Search for the cell housing the specified text and yield its (X, Y) center coordinate. 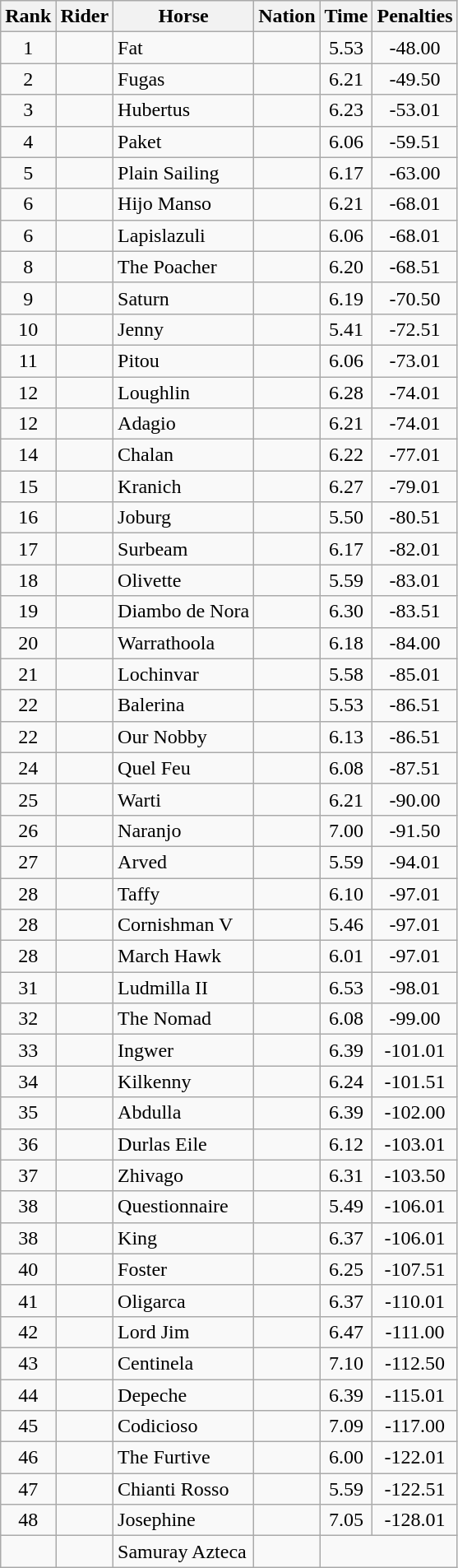
Taffy (184, 893)
The Furtive (184, 1458)
1 (28, 48)
11 (28, 361)
18 (28, 580)
Abdulla (184, 1113)
43 (28, 1363)
Time (346, 16)
-115.01 (414, 1395)
-59.51 (414, 142)
32 (28, 1019)
31 (28, 988)
6.01 (346, 956)
Fat (184, 48)
6.12 (346, 1144)
48 (28, 1520)
Hubertus (184, 110)
6.28 (346, 393)
10 (28, 329)
-80.51 (414, 518)
Zhivago (184, 1175)
35 (28, 1113)
7.05 (346, 1520)
-68.51 (414, 267)
Ludmilla II (184, 988)
5.49 (346, 1207)
5.46 (346, 925)
3 (28, 110)
7.00 (346, 831)
19 (28, 612)
5.50 (346, 518)
15 (28, 486)
-101.01 (414, 1050)
Chalan (184, 455)
6.22 (346, 455)
44 (28, 1395)
Oligarca (184, 1300)
-91.50 (414, 831)
-70.50 (414, 298)
-53.01 (414, 110)
6.10 (346, 893)
Paket (184, 142)
Kranich (184, 486)
6.24 (346, 1082)
The Nomad (184, 1019)
-94.01 (414, 862)
7.09 (346, 1426)
26 (28, 831)
37 (28, 1175)
Rank (28, 16)
41 (28, 1300)
March Hawk (184, 956)
Naranjo (184, 831)
Lochinvar (184, 674)
-83.01 (414, 580)
47 (28, 1489)
-103.01 (414, 1144)
Diambo de Nora (184, 612)
Horse (184, 16)
-79.01 (414, 486)
33 (28, 1050)
-103.50 (414, 1175)
6.25 (346, 1269)
Saturn (184, 298)
-87.51 (414, 768)
Arved (184, 862)
-72.51 (414, 329)
5 (28, 173)
6.23 (346, 110)
6.13 (346, 737)
6.53 (346, 988)
Quel Feu (184, 768)
6.18 (346, 643)
27 (28, 862)
-98.01 (414, 988)
-101.51 (414, 1082)
34 (28, 1082)
45 (28, 1426)
-99.00 (414, 1019)
6.00 (346, 1458)
25 (28, 799)
17 (28, 549)
King (184, 1238)
-102.00 (414, 1113)
-117.00 (414, 1426)
The Poacher (184, 267)
Foster (184, 1269)
Penalties (414, 16)
4 (28, 142)
Questionnaire (184, 1207)
-111.00 (414, 1332)
-90.00 (414, 799)
20 (28, 643)
-122.51 (414, 1489)
Nation (287, 16)
-84.00 (414, 643)
Loughlin (184, 393)
Kilkenny (184, 1082)
8 (28, 267)
Balerina (184, 705)
9 (28, 298)
24 (28, 768)
-49.50 (414, 79)
Codicioso (184, 1426)
-110.01 (414, 1300)
40 (28, 1269)
Joburg (184, 518)
-112.50 (414, 1363)
14 (28, 455)
Depeche (184, 1395)
6.47 (346, 1332)
6.27 (346, 486)
6.30 (346, 612)
Fugas (184, 79)
Hijo Manso (184, 204)
Samuray Azteca (184, 1552)
Plain Sailing (184, 173)
Our Nobby (184, 737)
-73.01 (414, 361)
42 (28, 1332)
Durlas Eile (184, 1144)
-63.00 (414, 173)
-48.00 (414, 48)
6.20 (346, 267)
-83.51 (414, 612)
Centinela (184, 1363)
Warrathoola (184, 643)
Pitou (184, 361)
-77.01 (414, 455)
Rider (85, 16)
Lord Jim (184, 1332)
6.19 (346, 298)
Josephine (184, 1520)
Chianti Rosso (184, 1489)
-82.01 (414, 549)
16 (28, 518)
Adagio (184, 424)
5.41 (346, 329)
Lapislazuli (184, 235)
5.58 (346, 674)
Warti (184, 799)
2 (28, 79)
46 (28, 1458)
36 (28, 1144)
21 (28, 674)
6.31 (346, 1175)
Cornishman V (184, 925)
Ingwer (184, 1050)
Jenny (184, 329)
Olivette (184, 580)
-107.51 (414, 1269)
-122.01 (414, 1458)
Surbeam (184, 549)
7.10 (346, 1363)
-128.01 (414, 1520)
-85.01 (414, 674)
